Locate the cell with the specified text and output its (X, Y) center coordinate. 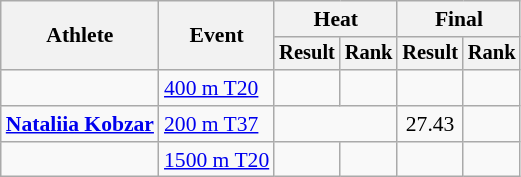
200 m T37 (216, 124)
Heat (336, 19)
Athlete (80, 36)
27.43 (430, 124)
Final (458, 19)
Nataliia Kobzar (80, 124)
Event (216, 36)
400 m T20 (216, 88)
